Search for the cell housing the specified text and yield its [X, Y] center coordinate. 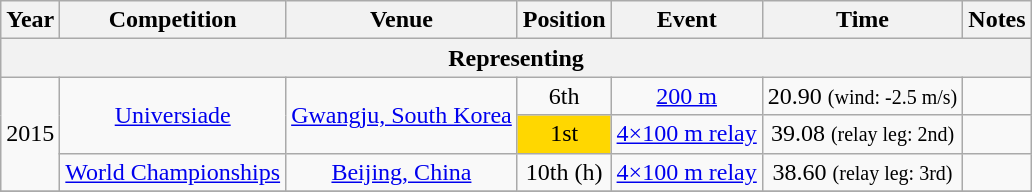
Representing [516, 58]
Event [686, 20]
38.60 (relay leg: 3rd) [862, 172]
Time [862, 20]
6th [564, 96]
World Championships [173, 172]
39.08 (relay leg: 2nd) [862, 134]
Gwangju, South Korea [402, 115]
2015 [30, 134]
Position [564, 20]
Beijing, China [402, 172]
Universiade [173, 115]
200 m [686, 96]
Competition [173, 20]
10th (h) [564, 172]
Year [30, 20]
1st [564, 134]
Venue [402, 20]
Notes [997, 20]
20.90 (wind: -2.5 m/s) [862, 96]
